Find where the given text appears and provide that cell's center as [x, y] coordinate. 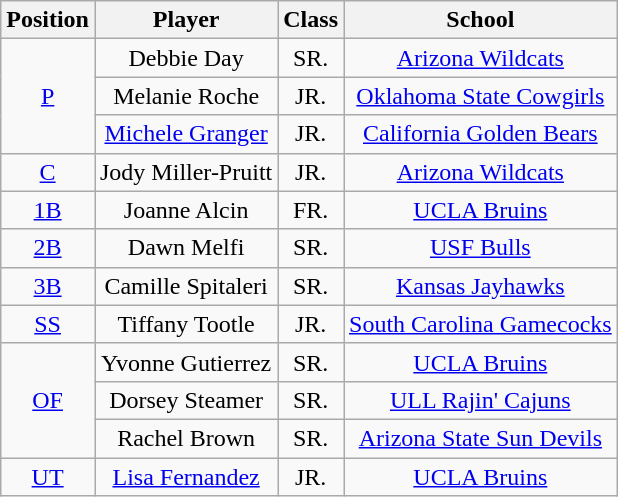
C [48, 172]
Kansas Jayhawks [481, 286]
Dawn Melfi [186, 248]
Joanne Alcin [186, 210]
Melanie Roche [186, 96]
ULL Rajin' Cajuns [481, 400]
Jody Miller-Pruitt [186, 172]
Tiffany Tootle [186, 324]
Lisa Fernandez [186, 477]
Class [311, 20]
Rachel Brown [186, 438]
OF [48, 400]
FR. [311, 210]
Oklahoma State Cowgirls [481, 96]
Player [186, 20]
School [481, 20]
SS [48, 324]
Arizona State Sun Devils [481, 438]
Michele Granger [186, 134]
1B [48, 210]
3B [48, 286]
Camille Spitaleri [186, 286]
Yvonne Gutierrez [186, 362]
P [48, 96]
South Carolina Gamecocks [481, 324]
2B [48, 248]
Dorsey Steamer [186, 400]
USF Bulls [481, 248]
Debbie Day [186, 58]
Position [48, 20]
UT [48, 477]
California Golden Bears [481, 134]
